Return the (x, y) coordinate for the center point of the cell that contains the specified text.  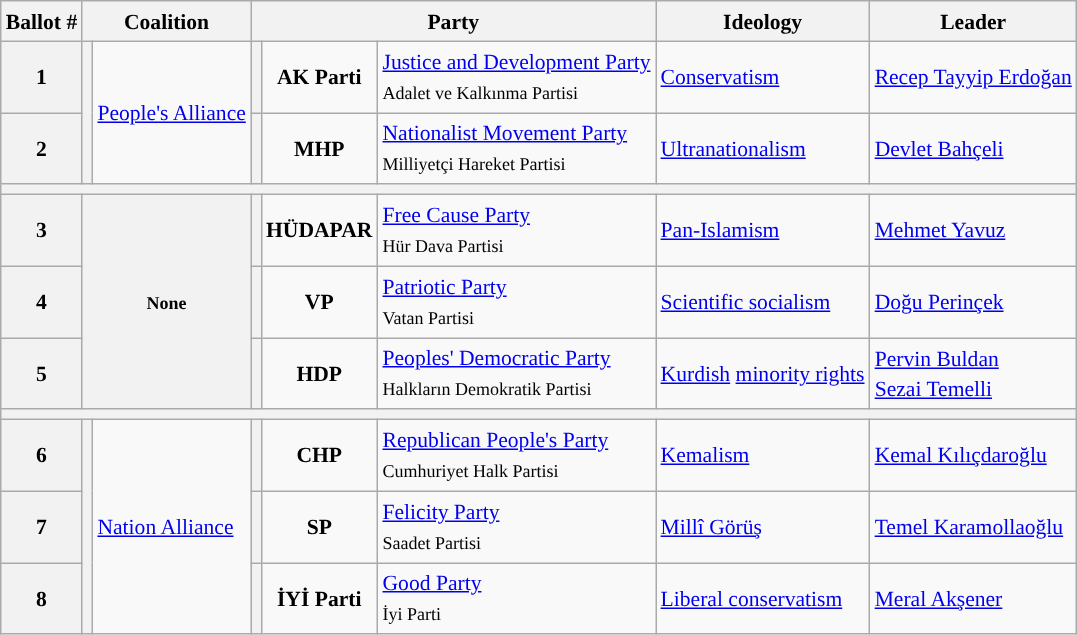
Ballot # (42, 21)
Kemalism (763, 456)
HÜDAPAR (319, 231)
MHP (319, 149)
Devlet Bahçeli (974, 149)
Ultranationalism (763, 149)
Justice and Development PartyAdalet ve Kalkınma Partisi (516, 77)
2 (42, 149)
3 (42, 231)
Patriotic PartyVatan Partisi (516, 302)
CHP (319, 456)
8 (42, 599)
4 (42, 302)
Kurdish minority rights (763, 374)
6 (42, 456)
Meral Akşener (974, 599)
Ideology (763, 21)
Millî Görüş (763, 527)
5 (42, 374)
Party (454, 21)
Scientific socialism (763, 302)
Pervin BuldanSezai Temelli (974, 374)
1 (42, 77)
SP (319, 527)
Leader (974, 21)
HDP (319, 374)
Good Partyİyi Parti (516, 599)
7 (42, 527)
Pan-Islamism (763, 231)
Conservatism (763, 77)
Doğu Perinçek (974, 302)
VP (319, 302)
Kemal Kılıçdaroğlu (974, 456)
AK Parti (319, 77)
Coalition (166, 21)
Free Cause PartyHür Dava Partisi (516, 231)
Peoples' Democratic PartyHalkların Demokratik Partisi (516, 374)
İYİ Parti (319, 599)
Recep Tayyip Erdoğan (974, 77)
Mehmet Yavuz (974, 231)
Republican People's PartyCumhuriyet Halk Partisi (516, 456)
Nationalist Movement PartyMilliyetçi Hareket Partisi (516, 149)
Liberal conservatism (763, 599)
Temel Karamollaoğlu (974, 527)
None (166, 302)
Nation Alliance (172, 528)
Felicity PartySaadet Partisi (516, 527)
People's Alliance (172, 112)
